Search for the cell housing the specified text and yield its (x, y) center coordinate. 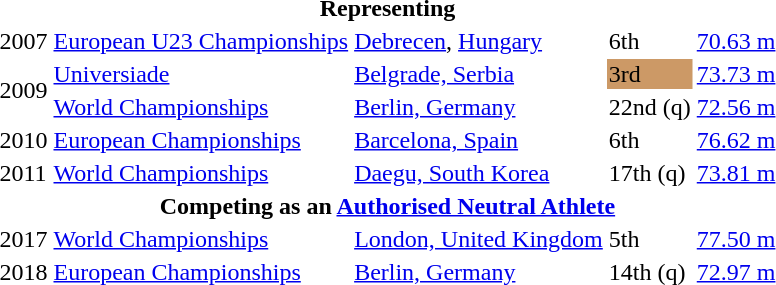
22nd (q) (650, 107)
Debrecen, Hungary (479, 41)
Universiade (201, 74)
17th (q) (650, 173)
Daegu, South Korea (479, 173)
European Championships (201, 140)
Belgrade, Serbia (479, 74)
Berlin, Germany (479, 107)
London, United Kingdom (479, 239)
European U23 Championships (201, 41)
3rd (650, 74)
Barcelona, Spain (479, 140)
5th (650, 239)
